Identify which cell holds the provided text, then report its (x, y) central coordinate. 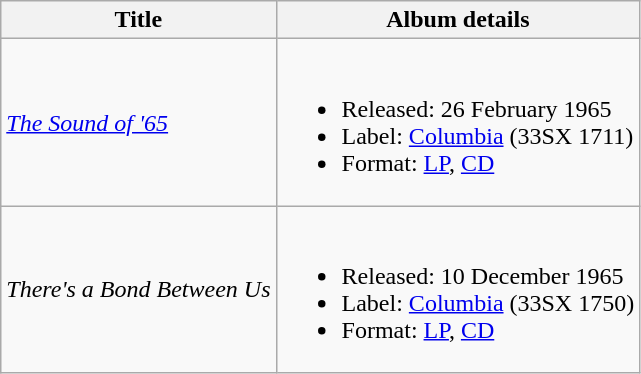
Released: 10 December 1965Label: Columbia (33SX 1750)Format: LP, CD (458, 290)
Album details (458, 20)
There's a Bond Between Us (138, 290)
Title (138, 20)
Released: 26 February 1965Label: Columbia (33SX 1711)Format: LP, CD (458, 122)
The Sound of '65 (138, 122)
